Capture the cell that displays the provided text and extract its [X, Y] central coordinate. 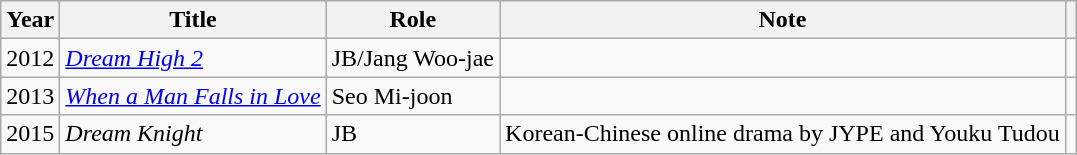
Korean-Chinese online drama by JYPE and Youku Tudou [783, 134]
Role [412, 20]
JB [412, 134]
Title [193, 20]
Year [30, 20]
JB/Jang Woo-jae [412, 58]
Dream Knight [193, 134]
Seo Mi-joon [412, 96]
2013 [30, 96]
Note [783, 20]
When a Man Falls in Love [193, 96]
2012 [30, 58]
2015 [30, 134]
Dream High 2 [193, 58]
